For the text-containing cell, return its midpoint in [x, y] coordinate format. 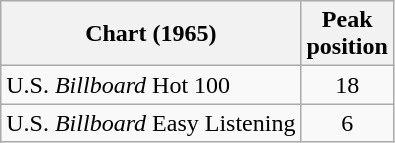
18 [347, 85]
U.S. Billboard Easy Listening [151, 123]
6 [347, 123]
Peakposition [347, 34]
Chart (1965) [151, 34]
U.S. Billboard Hot 100 [151, 85]
